Search for the cell housing the specified text and yield its [x, y] center coordinate. 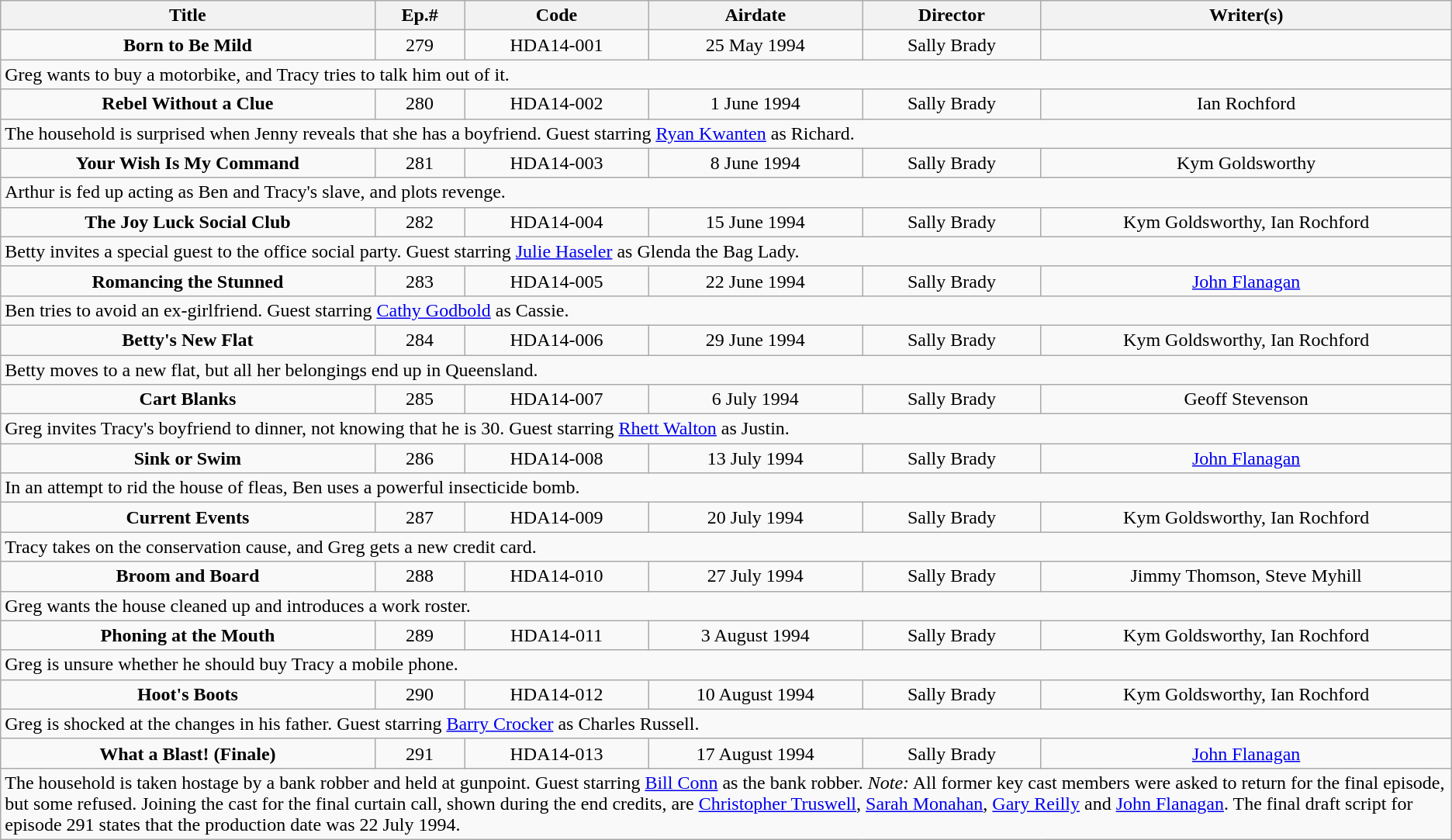
Greg is shocked at the changes in his father. Guest starring Barry Crocker as Charles Russell. [726, 724]
280 [420, 104]
25 May 1994 [755, 45]
Kym Goldsworthy [1246, 163]
Romancing the Stunned [188, 281]
282 [420, 222]
1 June 1994 [755, 104]
285 [420, 399]
Hoot's Boots [188, 694]
HDA14-009 [557, 517]
Geoff Stevenson [1246, 399]
HDA14-010 [557, 576]
20 July 1994 [755, 517]
Ian Rochford [1246, 104]
HDA14-004 [557, 222]
Current Events [188, 517]
Title [188, 16]
Greg wants to buy a motorbike, and Tracy tries to talk him out of it. [726, 74]
HDA14-001 [557, 45]
The Joy Luck Social Club [188, 222]
6 July 1994 [755, 399]
Ben tries to avoid an ex-girlfriend. Guest starring Cathy Godbold as Cassie. [726, 310]
HDA14-011 [557, 635]
Cart Blanks [188, 399]
10 August 1994 [755, 694]
279 [420, 45]
286 [420, 458]
HDA14-005 [557, 281]
283 [420, 281]
27 July 1994 [755, 576]
287 [420, 517]
HDA14-002 [557, 104]
HDA14-008 [557, 458]
Your Wish Is My Command [188, 163]
Writer(s) [1246, 16]
HDA14-013 [557, 753]
In an attempt to rid the house of fleas, Ben uses a powerful insecticide bomb. [726, 488]
17 August 1994 [755, 753]
HDA14-003 [557, 163]
What a Blast! (Finale) [188, 753]
281 [420, 163]
HDA14-012 [557, 694]
Greg invites Tracy's boyfriend to dinner, not knowing that he is 30. Guest starring Rhett Walton as Justin. [726, 429]
290 [420, 694]
Rebel Without a Clue [188, 104]
Broom and Board [188, 576]
Airdate [755, 16]
Phoning at the Mouth [188, 635]
HDA14-007 [557, 399]
284 [420, 340]
3 August 1994 [755, 635]
Arthur is fed up acting as Ben and Tracy's slave, and plots revenge. [726, 192]
The household is surprised when Jenny reveals that she has a boyfriend. Guest starring Ryan Kwanten as Richard. [726, 133]
29 June 1994 [755, 340]
Betty's New Flat [188, 340]
288 [420, 576]
Jimmy Thomson, Steve Myhill [1246, 576]
291 [420, 753]
Betty moves to a new flat, but all her belongings end up in Queensland. [726, 370]
Betty invites a special guest to the office social party. Guest starring Julie Haseler as Glenda the Bag Lady. [726, 251]
8 June 1994 [755, 163]
Director [952, 16]
15 June 1994 [755, 222]
Tracy takes on the conservation cause, and Greg gets a new credit card. [726, 547]
Born to Be Mild [188, 45]
22 June 1994 [755, 281]
Greg wants the house cleaned up and introduces a work roster. [726, 606]
HDA14-006 [557, 340]
13 July 1994 [755, 458]
Ep.# [420, 16]
Sink or Swim [188, 458]
Code [557, 16]
Greg is unsure whether he should buy Tracy a mobile phone. [726, 665]
289 [420, 635]
